Determine the (X, Y) coordinate at the center of the cell enclosing the given text.  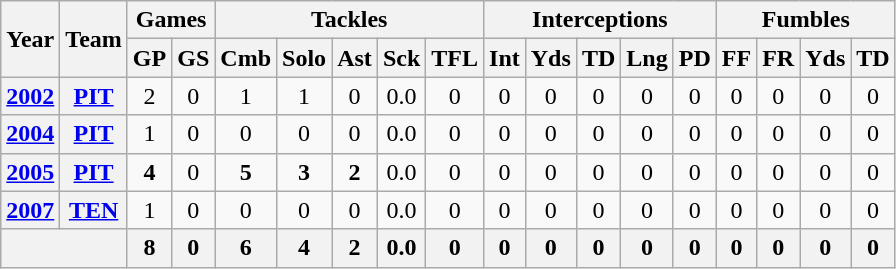
PD (694, 58)
8 (149, 248)
2007 (30, 210)
FF (736, 58)
Fumbles (806, 20)
TEN (94, 210)
2004 (30, 134)
Sck (401, 58)
Lng (647, 58)
2005 (30, 172)
GS (194, 58)
6 (246, 248)
5 (246, 172)
TFL (455, 58)
Interceptions (600, 20)
2002 (30, 96)
Games (170, 20)
3 (304, 172)
Team (94, 39)
Int (505, 58)
Ast (355, 58)
Cmb (246, 58)
GP (149, 58)
Year (30, 39)
Tackles (350, 20)
Solo (304, 58)
FR (778, 58)
